Return the [X, Y] coordinate for the center point of the cell that contains the specified text.  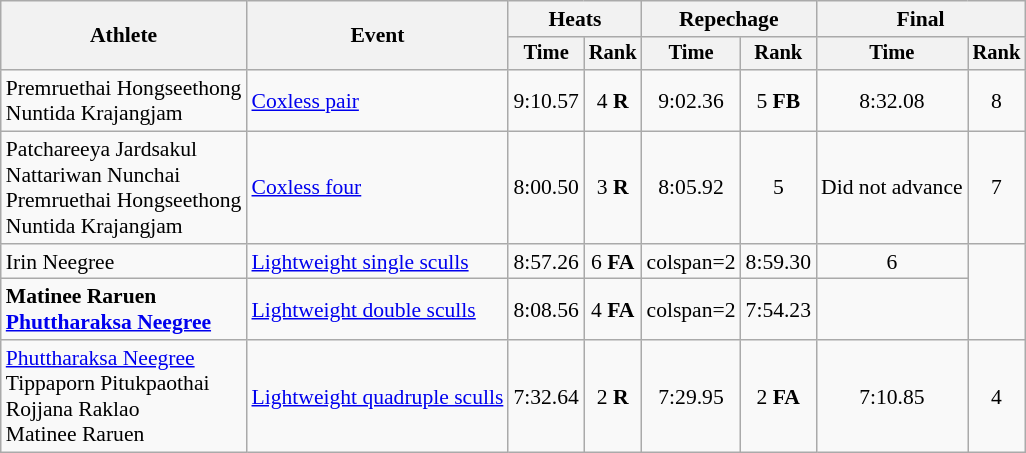
8:08.56 [546, 310]
7 [997, 188]
8:32.08 [892, 100]
8:00.50 [546, 188]
Coxless four [377, 188]
6 FA [613, 262]
Heats [574, 19]
Repechage [728, 19]
Lightweight quadruple sculls [377, 396]
7:29.95 [690, 396]
5 FB [778, 100]
7:54.23 [778, 310]
9:02.36 [690, 100]
7:10.85 [892, 396]
Phuttharaksa NeegreeTippaporn PitukpaothaiRojjana RaklaoMatinee Raruen [124, 396]
Did not advance [892, 188]
Matinee RaruenPhuttharaksa Neegree [124, 310]
9:10.57 [546, 100]
Event [377, 36]
6 [892, 262]
7:32.64 [546, 396]
Coxless pair [377, 100]
Lightweight double sculls [377, 310]
Athlete [124, 36]
5 [778, 188]
Final [920, 19]
Patchareeya JardsakulNattariwan NunchaiPremruethai HongseethongNuntida Krajangjam [124, 188]
8:59.30 [778, 262]
4 R [613, 100]
2 FA [778, 396]
3 R [613, 188]
Premruethai HongseethongNuntida Krajangjam [124, 100]
4 [997, 396]
Lightweight single sculls [377, 262]
8:57.26 [546, 262]
8 [997, 100]
2 R [613, 396]
Irin Neegree [124, 262]
4 FA [613, 310]
8:05.92 [690, 188]
